Return the (X, Y) coordinate for the center point of the cell that contains the specified text.  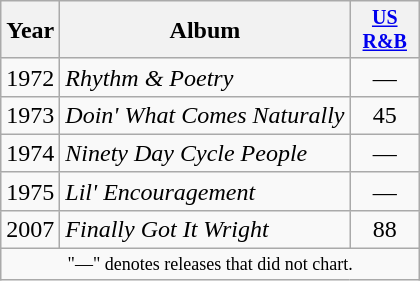
2007 (30, 229)
Ninety Day Cycle People (205, 153)
Finally Got It Wright (205, 229)
Rhythm & Poetry (205, 77)
"—" denotes releases that did not chart. (210, 264)
USR&B (384, 30)
Lil' Encouragement (205, 191)
Doin' What Comes Naturally (205, 115)
Year (30, 30)
1973 (30, 115)
45 (384, 115)
1974 (30, 153)
1972 (30, 77)
Album (205, 30)
1975 (30, 191)
88 (384, 229)
